Determine the [X, Y] coordinate at the center of the cell enclosing the given text.  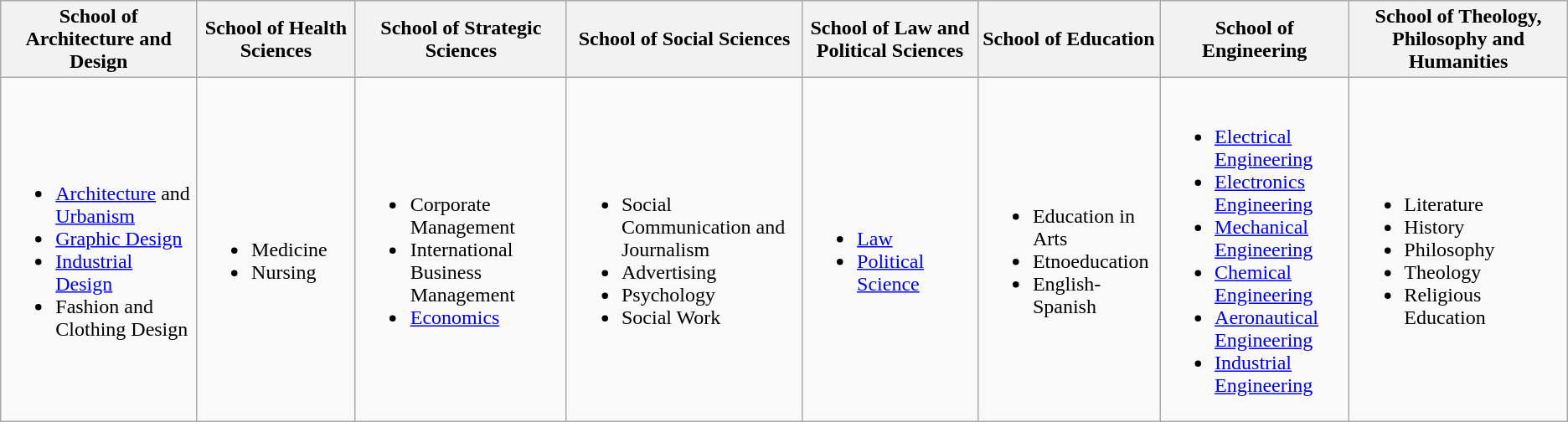
LiteratureHistoryPhilosophyTheologyReligious Education [1458, 250]
School of Theology, Philosophy and Humanities [1458, 39]
Electrical EngineeringElectronics EngineeringMechanical EngineeringChemical EngineeringAeronautical EngineeringIndustrial Engineering [1255, 250]
School of Social Sciences [683, 39]
School of Health Sciences [276, 39]
School of Engineering [1255, 39]
School of Architecture and Design [99, 39]
Corporate ManagementInternational Business ManagementEconomics [461, 250]
Education in ArtsEtnoeducationEnglish-Spanish [1069, 250]
LawPolitical Science [890, 250]
School of Education [1069, 39]
MedicineNursing [276, 250]
School of Law and Political Sciences [890, 39]
Social Communication and JournalismAdvertisingPsychologySocial Work [683, 250]
Architecture and UrbanismGraphic DesignIndustrial DesignFashion and Clothing Design [99, 250]
School of Strategic Sciences [461, 39]
